Scan for the cell matching the given text and deliver its [x, y] coordinate at center. 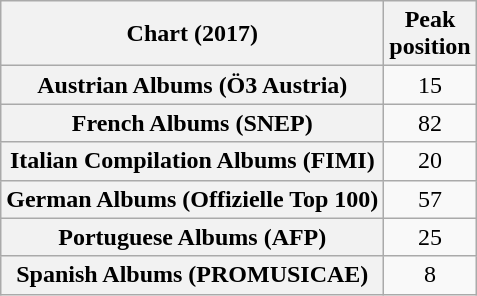
82 [430, 123]
Portuguese Albums (AFP) [192, 237]
Austrian Albums (Ö3 Austria) [192, 85]
Peak position [430, 34]
57 [430, 199]
Italian Compilation Albums (FIMI) [192, 161]
15 [430, 85]
Spanish Albums (PROMUSICAE) [192, 275]
8 [430, 275]
French Albums (SNEP) [192, 123]
Chart (2017) [192, 34]
German Albums (Offizielle Top 100) [192, 199]
20 [430, 161]
25 [430, 237]
